From the cell containing the given text, extract its center point as [X, Y] coordinate. 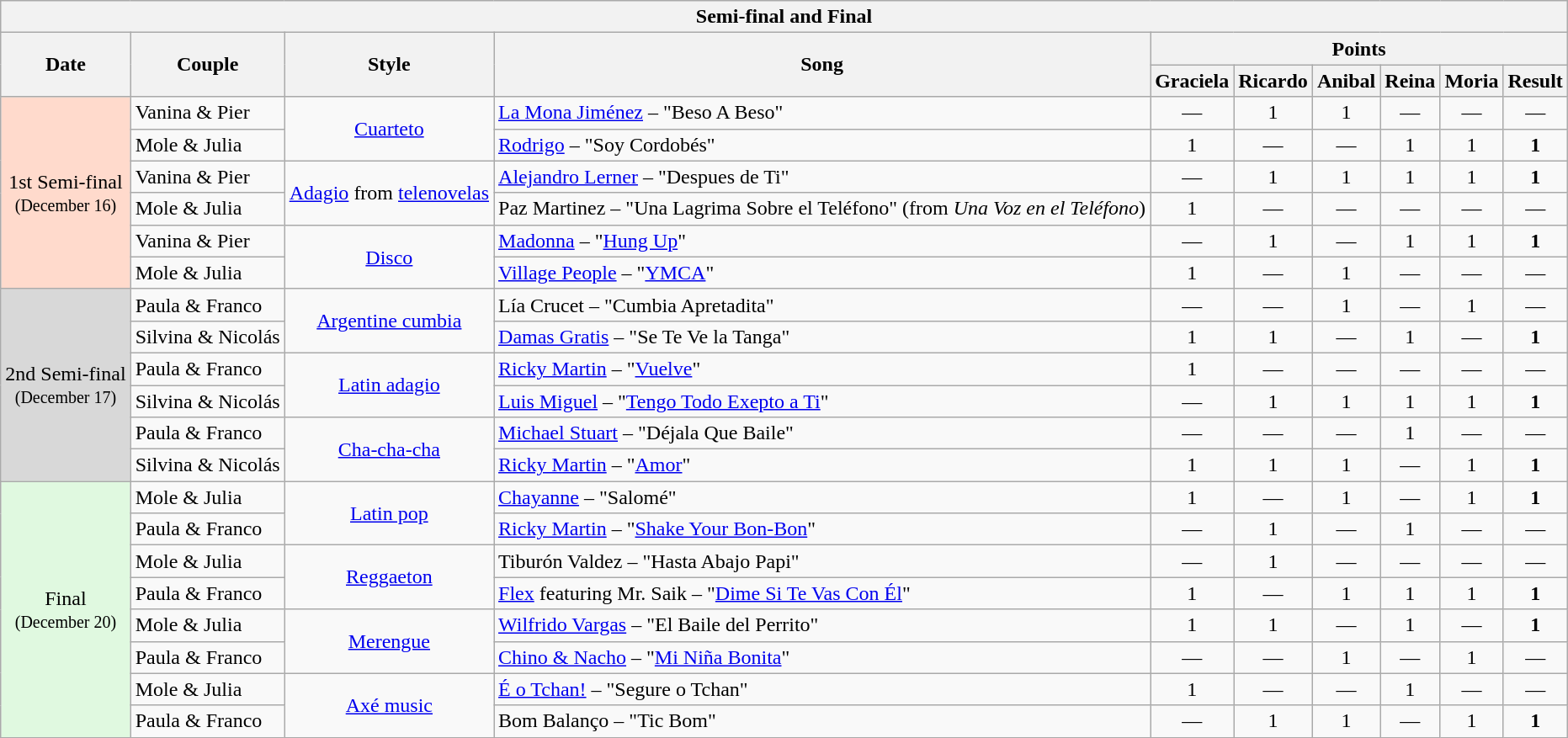
Moria [1471, 81]
Rodrigo – "Soy Cordobés" [822, 145]
Semi-final and Final [784, 17]
Anibal [1346, 81]
Axé music [389, 705]
Cha-cha-cha [389, 449]
Disco [389, 257]
É o Tchan! – "Segure o Tchan" [822, 689]
Bom Balanço – "Tic Bom" [822, 721]
Luis Miguel – "Tengo Todo Exepto a Ti" [822, 401]
Paz Martinez – "Una Lagrima Sobre el Teléfono" (from Una Voz en el Teléfono) [822, 209]
Ricky Martin – "Vuelve" [822, 369]
Reina [1411, 81]
Michael Stuart – "Déjala Que Baile" [822, 433]
Chino & Nacho – "Mi Niña Bonita" [822, 657]
Ricky Martin – "Shake Your Bon-Bon" [822, 529]
Ricardo [1273, 81]
1st Semi-final (December 16) [66, 193]
Argentine cumbia [389, 321]
Song [822, 65]
Wilfrido Vargas – "El Baile del Perrito" [822, 625]
Date [66, 65]
La Mona Jiménez – "Beso A Beso" [822, 113]
Damas Gratis – "Se Te Ve la Tanga" [822, 337]
2nd Semi-final (December 17) [66, 385]
Adagio from telenovelas [389, 193]
Graciela [1192, 81]
Chayanne – "Salomé" [822, 497]
Ricky Martin – "Amor" [822, 465]
Tiburón Valdez – "Hasta Abajo Papi" [822, 561]
Madonna – "Hung Up" [822, 241]
Cuarteto [389, 129]
Flex featuring Mr. Saik – "Dime Si Te Vas Con Él" [822, 593]
Alejandro Lerner – "Despues de Ti" [822, 177]
Final (December 20) [66, 609]
Merengue [389, 641]
Latin pop [389, 513]
Latin adagio [389, 385]
Lía Crucet – "Cumbia Apretadita" [822, 305]
Couple [207, 65]
Style [389, 65]
Reggaeton [389, 577]
Village People – "YMCA" [822, 273]
Points [1359, 49]
Result [1535, 81]
